Extract the (x, y) coordinate from the center of the cell holding the provided text.  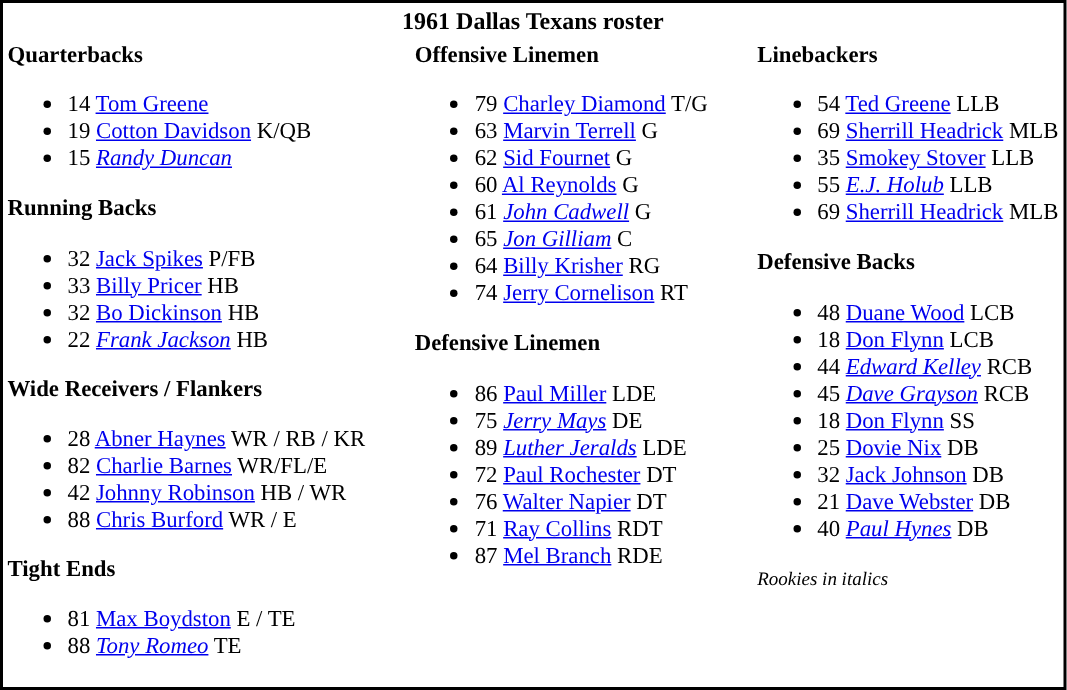
1961 Dallas Texans roster (533, 21)
